Detect which cell encompasses the target text, then output its [X, Y] center coordinate. 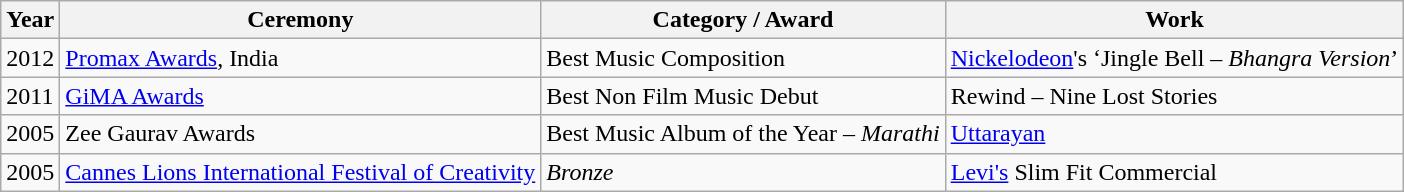
Nickelodeon's ‘Jingle Bell – Bhangra Version’ [1174, 58]
2012 [30, 58]
Rewind – Nine Lost Stories [1174, 96]
Best Non Film Music Debut [743, 96]
Zee Gaurav Awards [300, 134]
Work [1174, 20]
Cannes Lions International Festival of Creativity [300, 172]
Levi's Slim Fit Commercial [1174, 172]
Best Music Composition [743, 58]
Bronze [743, 172]
2011 [30, 96]
Promax Awards, India [300, 58]
Year [30, 20]
Category / Award [743, 20]
Best Music Album of the Year – Marathi [743, 134]
GiMA Awards [300, 96]
Ceremony [300, 20]
Uttarayan [1174, 134]
